Return (x, y) of the center of cell containing provided text 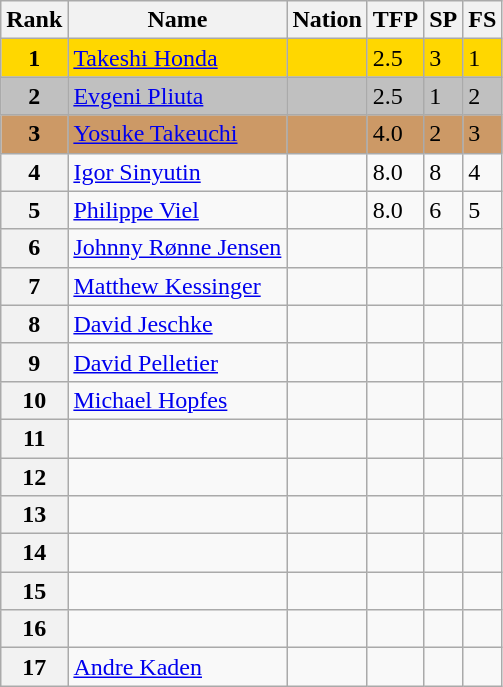
Takeshi Honda (178, 58)
11 (34, 438)
SP (444, 20)
15 (34, 591)
Rank (34, 20)
Matthew Kessinger (178, 286)
Philippe Viel (178, 210)
13 (34, 515)
Name (178, 20)
FS (482, 20)
Johnny Rønne Jensen (178, 248)
Yosuke Takeuchi (178, 134)
16 (34, 629)
Nation (327, 20)
TFP (395, 20)
Evgeni Pliuta (178, 96)
Michael Hopfes (178, 400)
David Jeschke (178, 324)
14 (34, 553)
12 (34, 477)
9 (34, 362)
7 (34, 286)
David Pelletier (178, 362)
4.0 (395, 134)
10 (34, 400)
17 (34, 667)
Igor Sinyutin (178, 172)
Andre Kaden (178, 667)
